For the text-containing cell, return its midpoint in [X, Y] coordinate format. 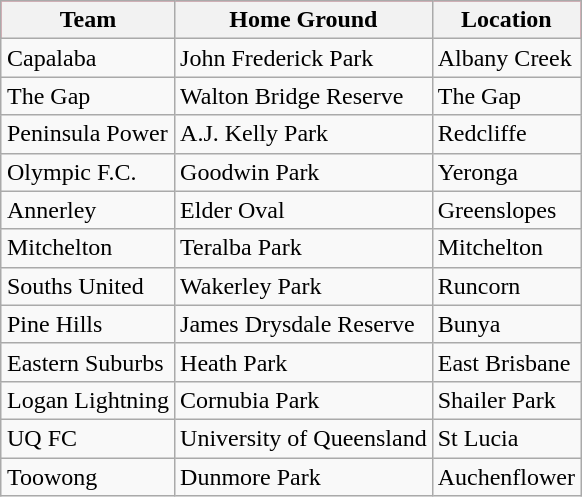
Albany Creek [506, 58]
UQ FC [88, 438]
Runcorn [506, 286]
James Drysdale Reserve [304, 324]
St Lucia [506, 438]
Location [506, 20]
Toowong [88, 477]
Peninsula Power [88, 134]
Souths United [88, 286]
East Brisbane [506, 362]
Logan Lightning [88, 400]
Auchenflower [506, 477]
Greenslopes [506, 210]
Pine Hills [88, 324]
Eastern Suburbs [88, 362]
University of Queensland [304, 438]
Annerley [88, 210]
Team [88, 20]
Home Ground [304, 20]
Capalaba [88, 58]
Shailer Park [506, 400]
Heath Park [304, 362]
Teralba Park [304, 248]
A.J. Kelly Park [304, 134]
Elder Oval [304, 210]
Cornubia Park [304, 400]
Dunmore Park [304, 477]
Bunya [506, 324]
Goodwin Park [304, 172]
Wakerley Park [304, 286]
Yeronga [506, 172]
Olympic F.C. [88, 172]
Walton Bridge Reserve [304, 96]
Redcliffe [506, 134]
John Frederick Park [304, 58]
